Return the (X, Y) coordinate for the center point of the cell that contains the specified text.  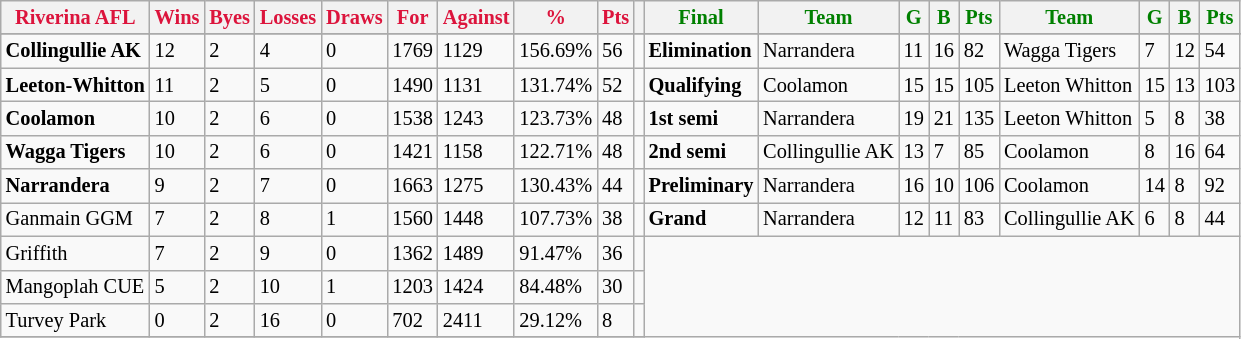
30 (616, 287)
Wins (178, 17)
Mangoplah CUE (76, 287)
Elimination (702, 51)
19 (914, 118)
107.73% (556, 219)
% (556, 17)
54 (1220, 51)
Byes (229, 17)
103 (1220, 85)
131.74% (556, 85)
1243 (476, 118)
1203 (412, 287)
36 (616, 253)
2nd semi (702, 152)
For (412, 17)
Riverina AFL (76, 17)
83 (979, 219)
1131 (476, 85)
1769 (412, 51)
56 (616, 51)
702 (412, 320)
156.69% (556, 51)
91.47% (556, 253)
21 (944, 118)
85 (979, 152)
Griffith (76, 253)
Leeton-Whitton (76, 85)
1424 (476, 287)
Against (476, 17)
Draws (354, 17)
Final (702, 17)
1489 (476, 253)
1538 (412, 118)
84.48% (556, 287)
1448 (476, 219)
1st semi (702, 118)
135 (979, 118)
4 (288, 51)
Grand (702, 219)
1362 (412, 253)
2411 (476, 320)
29.12% (556, 320)
14 (1155, 186)
122.71% (556, 152)
Turvey Park (76, 320)
1490 (412, 85)
130.43% (556, 186)
Losses (288, 17)
123.73% (556, 118)
1663 (412, 186)
Qualifying (702, 85)
Ganmain GGM (76, 219)
Preliminary (702, 186)
52 (616, 85)
1129 (476, 51)
82 (979, 51)
1421 (412, 152)
92 (1220, 186)
105 (979, 85)
1158 (476, 152)
1560 (412, 219)
64 (1220, 152)
1275 (476, 186)
106 (979, 186)
